Return [X, Y] of the center of cell containing provided text 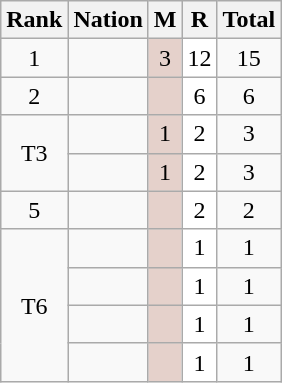
Nation [108, 20]
T3 [34, 153]
5 [34, 210]
T6 [34, 305]
M [165, 20]
Total [249, 20]
12 [200, 58]
R [200, 20]
Rank [34, 20]
15 [249, 58]
